Pinpoint the cell where the given text exists, returning its [X, Y] midpoint coordinate. 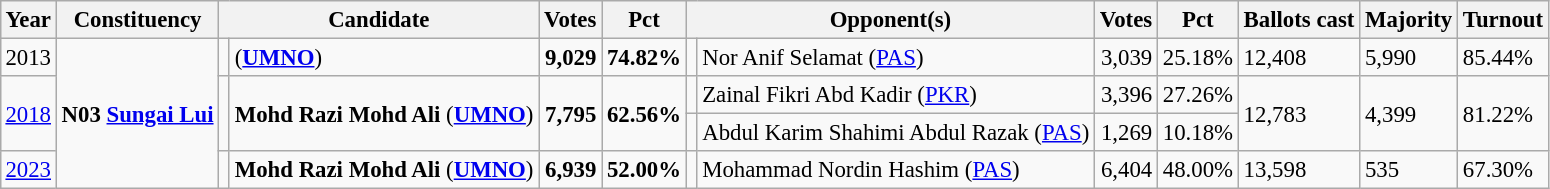
25.18% [1198, 57]
48.00% [1198, 170]
2013 [28, 57]
13,598 [1298, 170]
Majority [1409, 20]
3,039 [1126, 57]
85.44% [1504, 57]
6,939 [570, 170]
Nor Anif Selamat (PAS) [896, 57]
12,783 [1298, 114]
10.18% [1198, 133]
74.82% [644, 57]
2018 [28, 114]
Constituency [138, 20]
52.00% [644, 170]
7,795 [570, 114]
Ballots cast [1298, 20]
Year [28, 20]
2023 [28, 170]
6,404 [1126, 170]
Abdul Karim Shahimi Abdul Razak (PAS) [896, 133]
3,396 [1126, 95]
4,399 [1409, 114]
5,990 [1409, 57]
535 [1409, 170]
27.26% [1198, 95]
81.22% [1504, 114]
(UMNO) [384, 57]
N03 Sungai Lui [138, 113]
Candidate [379, 20]
67.30% [1504, 170]
12,408 [1298, 57]
Zainal Fikri Abd Kadir (PKR) [896, 95]
62.56% [644, 114]
1,269 [1126, 133]
Mohammad Nordin Hashim (PAS) [896, 170]
Opponent(s) [890, 20]
9,029 [570, 57]
Turnout [1504, 20]
